Search for the cell housing the specified text and yield its [X, Y] center coordinate. 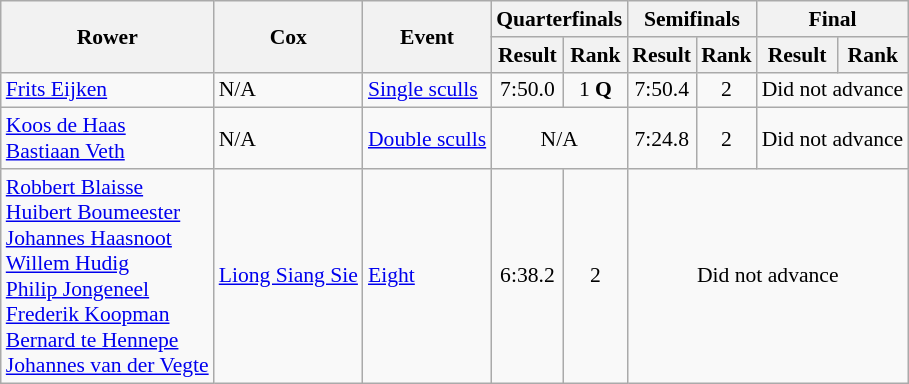
Rower [108, 36]
Double sculls [427, 138]
Eight [427, 276]
Liong Siang Sie [288, 276]
1 Q [596, 90]
7:50.4 [662, 90]
Cox [288, 36]
Single sculls [427, 90]
Event [427, 36]
Semifinals [692, 19]
Koos de Haas Bastiaan Veth [108, 138]
7:24.8 [662, 138]
Final [833, 19]
Frits Eijken [108, 90]
7:50.0 [527, 90]
Quarterfinals [559, 19]
Robbert Blaisse Huibert Boumeester Johannes Haasnoot Willem Hudig Philip Jongeneel Frederik Koopman Bernard te Hennepe Johannes van der Vegte [108, 276]
6:38.2 [527, 276]
